For the text-containing cell, return its midpoint in [x, y] coordinate format. 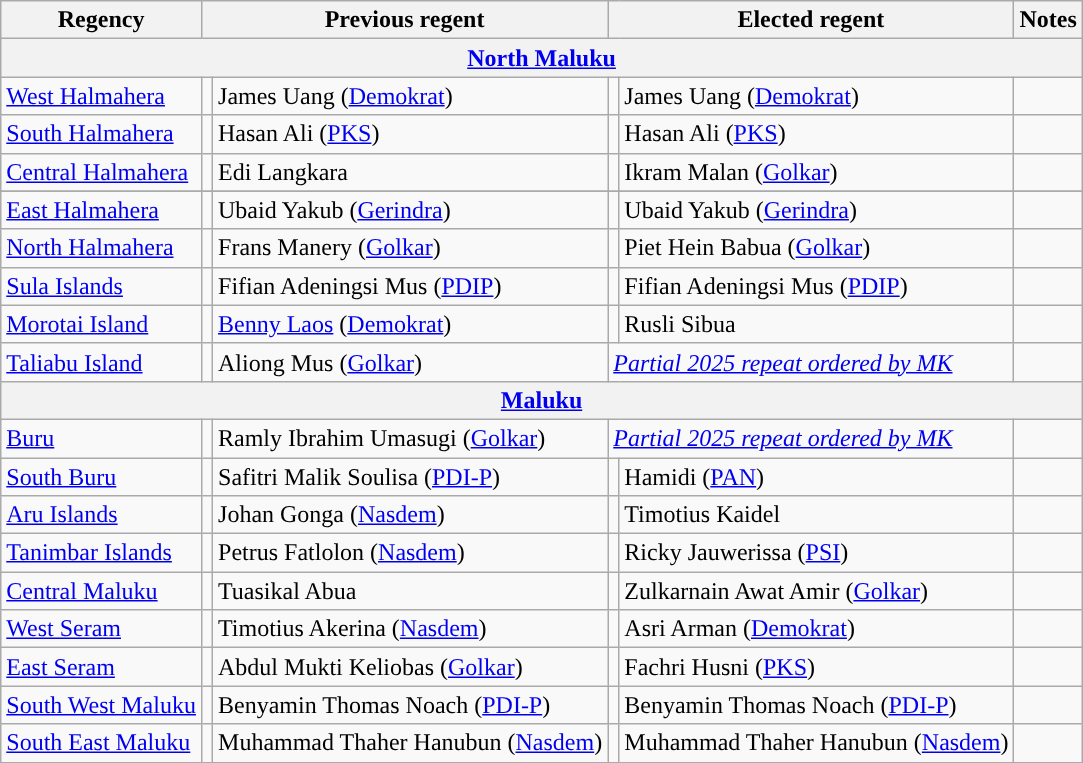
Ricky Jauwerissa (PSI) [816, 553]
Rusli Sibua [816, 324]
Abdul Mukti Keliobas (Golkar) [410, 667]
Central Halmahera [102, 172]
South East Maluku [102, 743]
East Halmahera [102, 210]
Zulkarnain Awat Amir (Golkar) [816, 591]
East Seram [102, 667]
Elected regent [811, 20]
Piet Hein Babua (Golkar) [816, 248]
South Buru [102, 477]
Fachri Husni (PKS) [816, 667]
Timotius Akerina (Nasdem) [410, 629]
Johan Gonga (Nasdem) [410, 515]
West Seram [102, 629]
Taliabu Island [102, 362]
Safitri Malik Soulisa (PDI-P) [410, 477]
South West Maluku [102, 705]
Tanimbar Islands [102, 553]
Regency [102, 20]
Maluku [542, 400]
Morotai Island [102, 324]
Previous regent [404, 20]
South Halmahera [102, 134]
Aliong Mus (Golkar) [410, 362]
Hamidi (PAN) [816, 477]
Petrus Fatlolon (Nasdem) [410, 553]
North Maluku [542, 58]
Aru Islands [102, 515]
Notes [1048, 20]
Central Maluku [102, 591]
West Halmahera [102, 96]
Sula Islands [102, 286]
Timotius Kaidel [816, 515]
Edi Langkara [410, 172]
Frans Manery (Golkar) [410, 248]
Ramly Ibrahim Umasugi (Golkar) [410, 438]
North Halmahera [102, 248]
Ikram Malan (Golkar) [816, 172]
Asri Arman (Demokrat) [816, 629]
Buru [102, 438]
Benny Laos (Demokrat) [410, 324]
Tuasikal Abua [410, 591]
